Determine the (X, Y) coordinate at the center of the cell enclosing the given text.  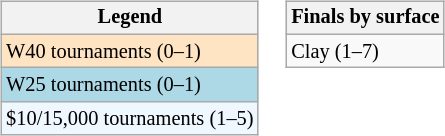
Clay (1–7) (365, 51)
W40 tournaments (0–1) (130, 51)
W25 tournaments (0–1) (130, 85)
Legend (130, 18)
$10/15,000 tournaments (1–5) (130, 119)
Finals by surface (365, 18)
